Pinpoint the cell where the given text exists, returning its [X, Y] midpoint coordinate. 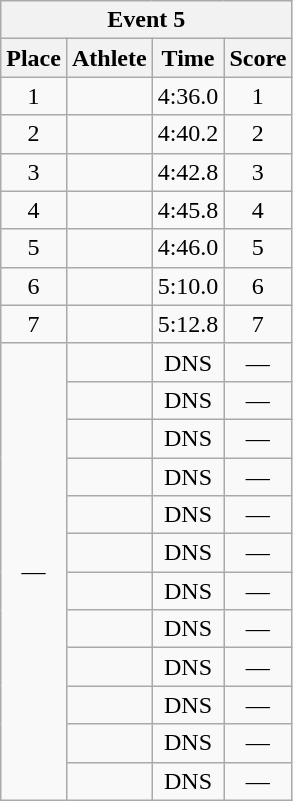
Event 5 [146, 20]
4:40.2 [188, 134]
Score [258, 58]
4:45.8 [188, 210]
4:42.8 [188, 172]
5:10.0 [188, 286]
Athlete [109, 58]
5:12.8 [188, 324]
4:36.0 [188, 96]
4:46.0 [188, 248]
Time [188, 58]
Place [34, 58]
